Return (x, y) of the center of cell containing provided text 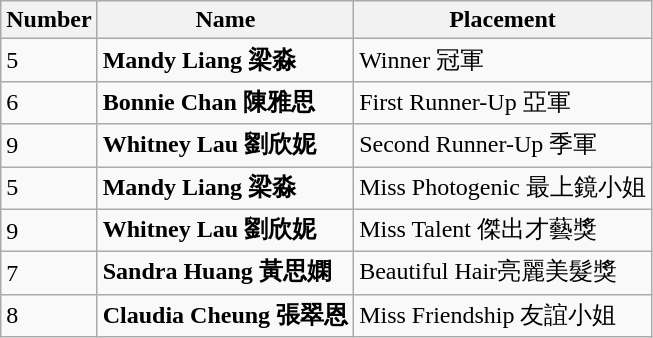
Placement (503, 20)
Miss Talent 傑出才藝獎 (503, 230)
Miss Photogenic 最上鏡小姐 (503, 188)
Number (49, 20)
Sandra Huang 黃思嫻 (225, 274)
First Runner-Up 亞軍 (503, 102)
Claudia Cheung 張翠恩 (225, 316)
Miss Friendship 友誼小姐 (503, 316)
6 (49, 102)
8 (49, 316)
7 (49, 274)
Winner 冠軍 (503, 60)
Bonnie Chan 陳雅思 (225, 102)
Second Runner-Up 季軍 (503, 146)
Name (225, 20)
Beautiful Hair亮麗美髮獎 (503, 274)
